Find where the given text appears and provide that cell's center as [X, Y] coordinate. 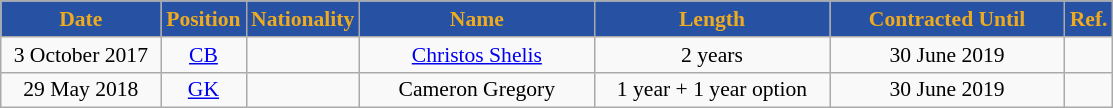
Length [712, 19]
Position [204, 19]
GK [204, 90]
Nationality [302, 19]
29 May 2018 [81, 90]
1 year + 1 year option [712, 90]
2 years [712, 55]
Name [476, 19]
Date [81, 19]
3 October 2017 [81, 55]
CB [204, 55]
Christos Shelis [476, 55]
Contracted Until [948, 19]
Ref. [1089, 19]
Cameron Gregory [476, 90]
